For the text-containing cell, return its midpoint in (X, Y) coordinate format. 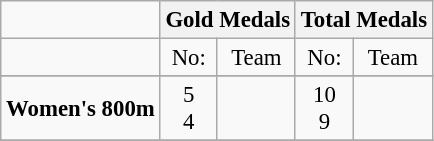
10 9 (324, 108)
Gold Medals (228, 20)
Total Medals (364, 20)
Women's 800m (80, 108)
5 4 (188, 108)
